Scan for the cell matching the given text and deliver its (x, y) coordinate at center. 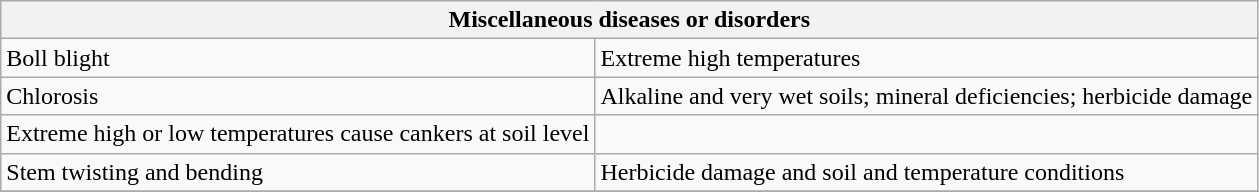
Herbicide damage and soil and temperature conditions (926, 172)
Stem twisting and bending (298, 172)
Chlorosis (298, 96)
Extreme high or low temperatures cause cankers at soil level (298, 134)
Alkaline and very wet soils; mineral deficiencies; herbicide damage (926, 96)
Extreme high temperatures (926, 58)
Miscellaneous diseases or disorders (630, 20)
Boll blight (298, 58)
